For the text-containing cell, return its midpoint in [x, y] coordinate format. 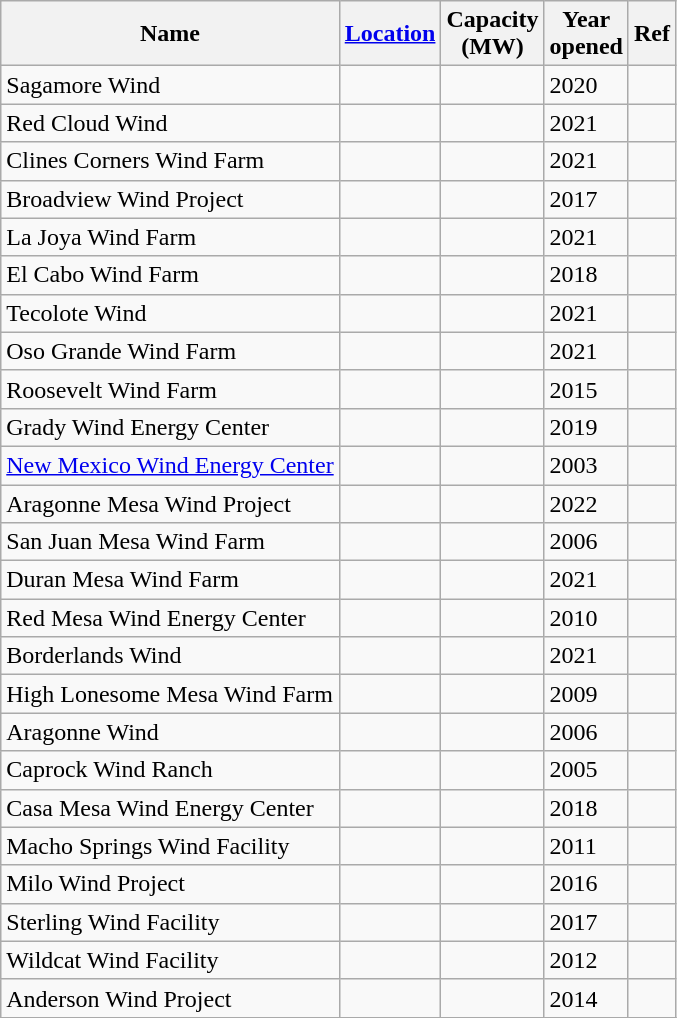
2003 [586, 465]
Yearopened [586, 34]
Name [170, 34]
Anderson Wind Project [170, 998]
El Cabo Wind Farm [170, 275]
2020 [586, 85]
2005 [586, 770]
Wildcat Wind Facility [170, 960]
2009 [586, 694]
New Mexico Wind Energy Center [170, 465]
Aragonne Wind [170, 732]
2012 [586, 960]
Aragonne Mesa Wind Project [170, 503]
Macho Springs Wind Facility [170, 846]
2015 [586, 389]
Tecolote Wind [170, 313]
Ref [652, 34]
Red Cloud Wind [170, 123]
2016 [586, 884]
2014 [586, 998]
Location [390, 34]
Broadview Wind Project [170, 199]
Clines Corners Wind Farm [170, 161]
Capacity(MW) [492, 34]
Red Mesa Wind Energy Center [170, 618]
2019 [586, 427]
San Juan Mesa Wind Farm [170, 542]
Roosevelt Wind Farm [170, 389]
Sterling Wind Facility [170, 922]
Caprock Wind Ranch [170, 770]
2022 [586, 503]
Oso Grande Wind Farm [170, 351]
Sagamore Wind [170, 85]
High Lonesome Mesa Wind Farm [170, 694]
Grady Wind Energy Center [170, 427]
La Joya Wind Farm [170, 237]
Borderlands Wind [170, 656]
Milo Wind Project [170, 884]
2011 [586, 846]
Casa Mesa Wind Energy Center [170, 808]
Duran Mesa Wind Farm [170, 580]
2010 [586, 618]
